Determine the [x, y] coordinate at the center of the cell enclosing the given text.  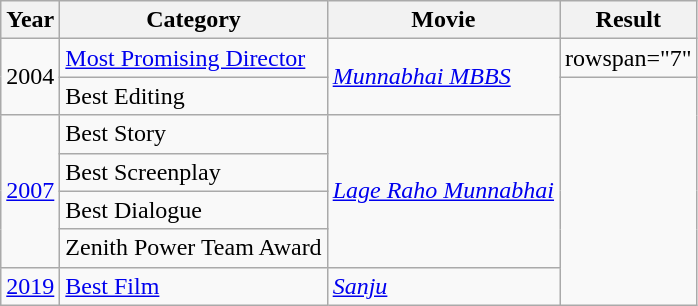
Best Editing [194, 96]
2004 [30, 77]
Year [30, 20]
Zenith Power Team Award [194, 248]
Best Film [194, 286]
Category [194, 20]
2019 [30, 286]
Result [629, 20]
Sanju [443, 286]
Best Screenplay [194, 172]
Movie [443, 20]
Best Story [194, 134]
rowspan="7" [629, 58]
Munnabhai MBBS [443, 77]
Best Dialogue [194, 210]
Most Promising Director [194, 58]
Lage Raho Munnabhai [443, 191]
2007 [30, 191]
